Determine the (X, Y) coordinate at the center of the cell enclosing the given text.  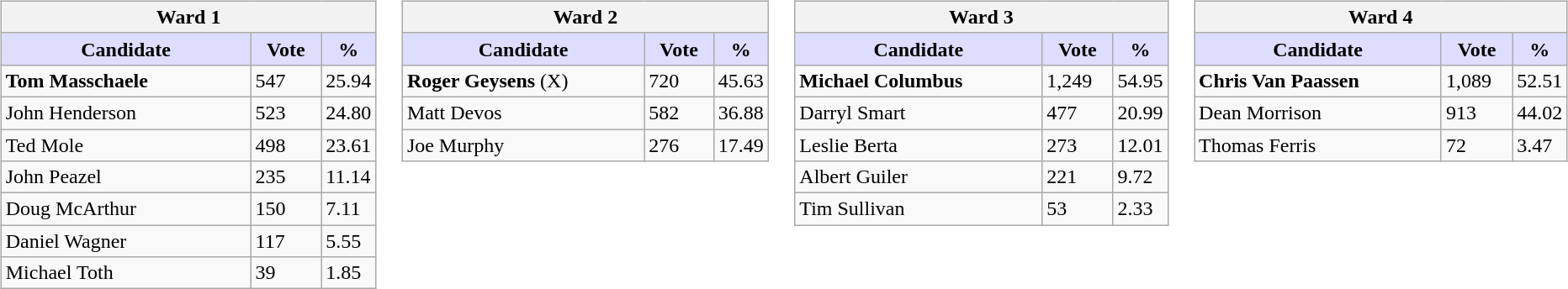
117 (286, 241)
Leslie Berta (919, 145)
Joe Murphy (523, 145)
36.88 (740, 113)
Roger Geysens (X) (523, 81)
498 (286, 145)
547 (286, 81)
1,249 (1078, 81)
Chris Van Paassen (1318, 81)
Michael Toth (126, 273)
52.51 (1539, 81)
54.95 (1141, 81)
53 (1078, 209)
150 (286, 209)
Albert Guiler (919, 177)
276 (679, 145)
221 (1078, 177)
273 (1078, 145)
Matt Devos (523, 113)
John Henderson (126, 113)
Daniel Wagner (126, 241)
39 (286, 273)
11.14 (348, 177)
Tim Sullivan (919, 209)
1.85 (348, 273)
2.33 (1141, 209)
9.72 (1141, 177)
Dean Morrison (1318, 113)
Doug McArthur (126, 209)
Darryl Smart (919, 113)
12.01 (1141, 145)
24.80 (348, 113)
44.02 (1539, 113)
45.63 (740, 81)
1,089 (1476, 81)
913 (1476, 113)
3.47 (1539, 145)
25.94 (348, 81)
7.11 (348, 209)
Ward 2 (585, 17)
Ward 3 (981, 17)
582 (679, 113)
720 (679, 81)
Michael Columbus (919, 81)
523 (286, 113)
235 (286, 177)
Thomas Ferris (1318, 145)
20.99 (1141, 113)
477 (1078, 113)
23.61 (348, 145)
Tom Masschaele (126, 81)
Ted Mole (126, 145)
Ward 1 (188, 17)
72 (1476, 145)
John Peazel (126, 177)
Ward 4 (1381, 17)
5.55 (348, 241)
17.49 (740, 145)
